Provide the [X, Y] coordinate of the cell's center where the given text is located.  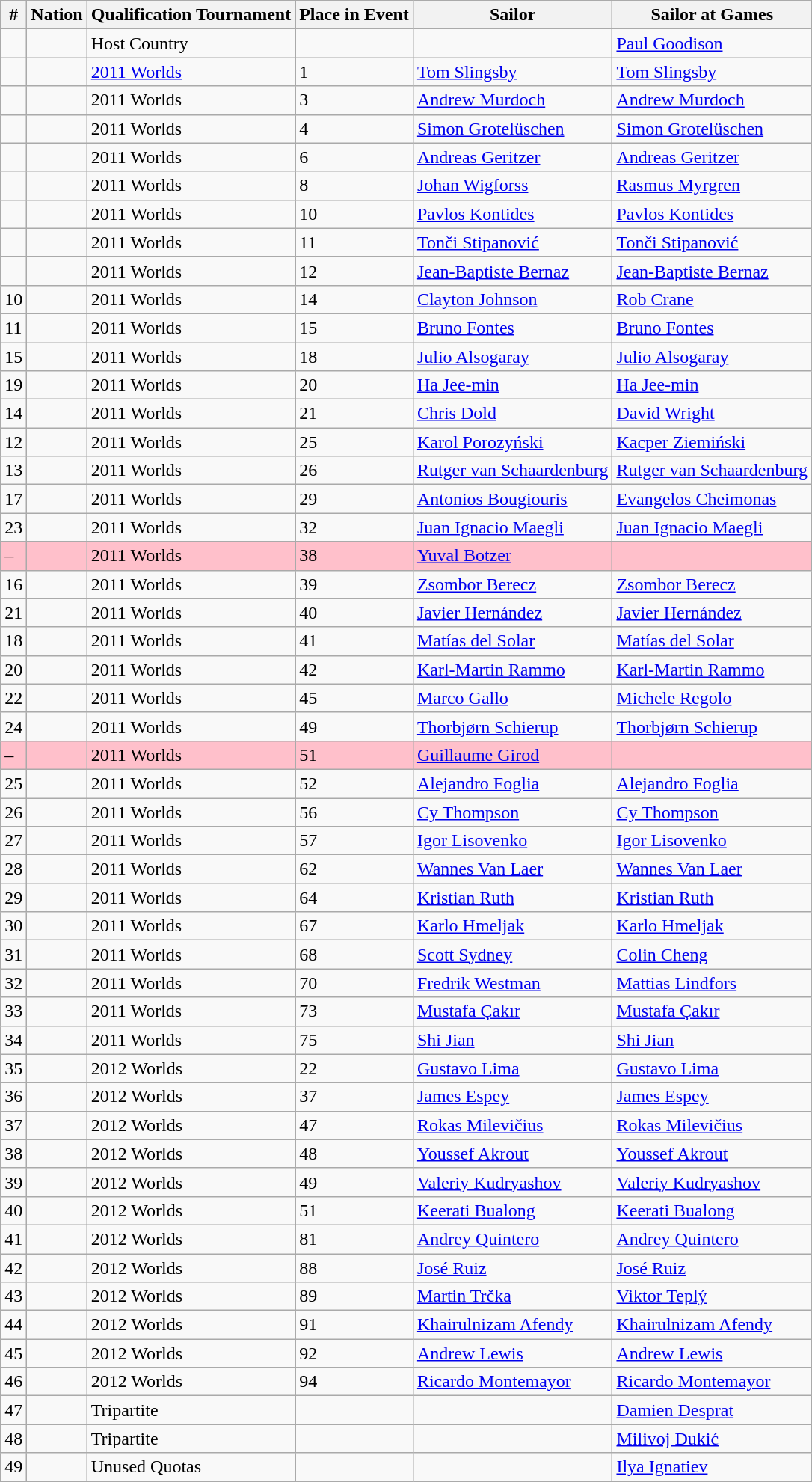
Kacper Ziemiński [712, 442]
Evangelos Cheimonas [712, 499]
75 [354, 1040]
88 [354, 1268]
91 [354, 1325]
Sailor at Games [712, 15]
Colin Cheng [712, 955]
Host Country [191, 43]
Chris Dold [513, 414]
David Wright [712, 414]
24 [13, 726]
33 [13, 1011]
35 [13, 1068]
Guillaume Girod [513, 755]
Karol Porozyński [513, 442]
89 [354, 1296]
30 [13, 926]
Milivoj Dukić [712, 1439]
17 [13, 499]
46 [13, 1382]
Michele Regolo [712, 698]
1 [354, 72]
64 [354, 898]
4 [354, 129]
36 [13, 1097]
57 [354, 841]
Johan Wigforss [513, 186]
19 [13, 385]
13 [13, 471]
Ilya Ignatiev [712, 1467]
94 [354, 1382]
Place in Event [354, 15]
81 [354, 1239]
Nation [57, 15]
Martin Trčka [513, 1296]
8 [354, 186]
3 [354, 100]
Antonios Bougiouris [513, 499]
44 [13, 1325]
23 [13, 527]
Yuval Botzer [513, 556]
Viktor Teplý [712, 1296]
Marco Gallo [513, 698]
Qualification Tournament [191, 15]
73 [354, 1011]
70 [354, 983]
Damien Desprat [712, 1410]
68 [354, 955]
Rob Crane [712, 299]
56 [354, 812]
92 [354, 1353]
6 [354, 157]
67 [354, 926]
Clayton Johnson [513, 299]
Sailor [513, 15]
27 [13, 841]
16 [13, 584]
28 [13, 869]
31 [13, 955]
Unused Quotas [191, 1467]
Paul Goodison [712, 43]
Rasmus Myrgren [712, 186]
52 [354, 783]
62 [354, 869]
Scott Sydney [513, 955]
43 [13, 1296]
34 [13, 1040]
# [13, 15]
Mattias Lindfors [712, 983]
Fredrik Westman [513, 983]
